Identify which cell holds the provided text, then report its [x, y] central coordinate. 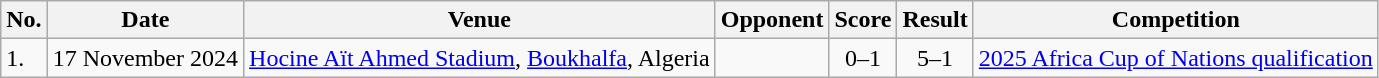
Date [145, 20]
0–1 [863, 58]
Opponent [772, 20]
5–1 [935, 58]
Result [935, 20]
17 November 2024 [145, 58]
Score [863, 20]
Competition [1176, 20]
Venue [480, 20]
Hocine Aït Ahmed Stadium, Boukhalfa, Algeria [480, 58]
No. [24, 20]
1. [24, 58]
2025 Africa Cup of Nations qualification [1176, 58]
